Extract the [X, Y] coordinate from the center of the cell holding the provided text.  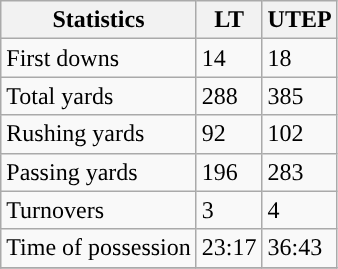
3 [229, 210]
UTEP [300, 20]
23:17 [229, 248]
92 [229, 134]
Passing yards [99, 172]
18 [300, 58]
4 [300, 210]
Turnovers [99, 210]
14 [229, 58]
288 [229, 96]
Statistics [99, 20]
196 [229, 172]
385 [300, 96]
Total yards [99, 96]
Time of possession [99, 248]
First downs [99, 58]
102 [300, 134]
Rushing yards [99, 134]
283 [300, 172]
LT [229, 20]
36:43 [300, 248]
